Scan for the cell matching the given text and deliver its [x, y] coordinate at center. 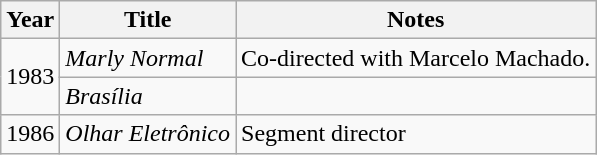
Segment director [416, 134]
Co-directed with Marcelo Machado. [416, 58]
Year [30, 20]
Brasília [148, 96]
1986 [30, 134]
Title [148, 20]
1983 [30, 77]
Olhar Eletrônico [148, 134]
Notes [416, 20]
Marly Normal [148, 58]
